Identify which cell holds the provided text, then report its [X, Y] central coordinate. 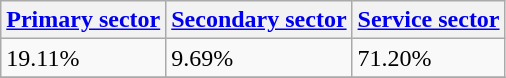
Service sector [428, 20]
19.11% [84, 58]
71.20% [428, 58]
9.69% [259, 58]
Secondary sector [259, 20]
Primary sector [84, 20]
